Return the (X, Y) coordinate for the center point of the cell that contains the specified text.  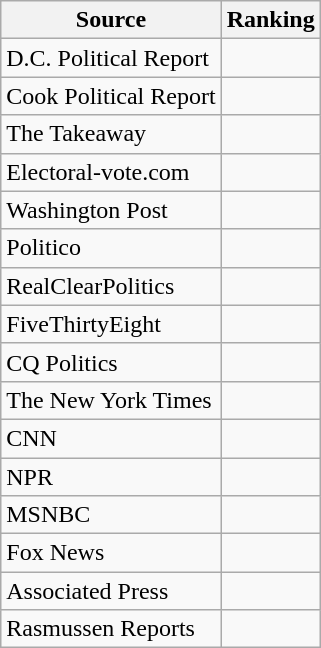
Fox News (111, 553)
D.C. Political Report (111, 58)
RealClearPolitics (111, 286)
Associated Press (111, 591)
Cook Political Report (111, 96)
NPR (111, 477)
The Takeaway (111, 134)
CQ Politics (111, 362)
Washington Post (111, 210)
Electoral-vote.com (111, 172)
FiveThirtyEight (111, 324)
Source (111, 20)
CNN (111, 438)
Ranking (270, 20)
Politico (111, 248)
The New York Times (111, 400)
MSNBC (111, 515)
Rasmussen Reports (111, 629)
